Identify which cell holds the provided text, then report its (X, Y) central coordinate. 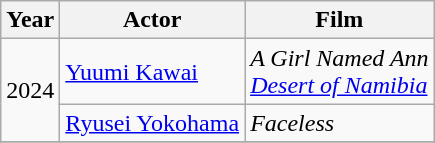
2024 (30, 90)
Film (340, 20)
A Girl Named AnnDesert of Namibia (340, 72)
Faceless (340, 123)
Year (30, 20)
Yuumi Kawai (152, 72)
Ryusei Yokohama (152, 123)
Actor (152, 20)
